Return the [X, Y] coordinate for the center point of the cell that contains the specified text.  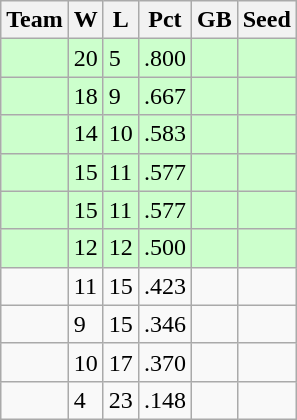
Pct [164, 20]
.148 [164, 400]
20 [86, 58]
.500 [164, 248]
.423 [164, 286]
Team [35, 20]
L [120, 20]
4 [86, 400]
14 [86, 134]
5 [120, 58]
17 [120, 362]
.370 [164, 362]
.583 [164, 134]
GB [214, 20]
.800 [164, 58]
23 [120, 400]
Seed [266, 20]
W [86, 20]
.346 [164, 324]
18 [86, 96]
.667 [164, 96]
